Return the (x, y) coordinate for the center point of the cell that contains the specified text.  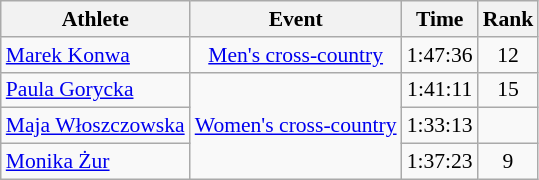
Marek Konwa (96, 55)
Event (296, 19)
Monika Żur (96, 162)
1:33:13 (440, 126)
9 (508, 162)
Paula Gorycka (96, 90)
1:41:11 (440, 90)
Men's cross-country (296, 55)
Athlete (96, 19)
12 (508, 55)
Rank (508, 19)
1:47:36 (440, 55)
15 (508, 90)
Women's cross-country (296, 126)
Maja Włoszczowska (96, 126)
Time (440, 19)
1:37:23 (440, 162)
